Determine the [x, y] coordinate at the center of the cell enclosing the given text.  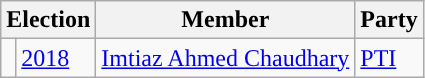
Party [389, 20]
2018 [56, 58]
PTI [389, 58]
Election [48, 20]
Member [226, 20]
Imtiaz Ahmed Chaudhary [226, 58]
